Provide the [X, Y] coordinate of the cell's center where the given text is located.  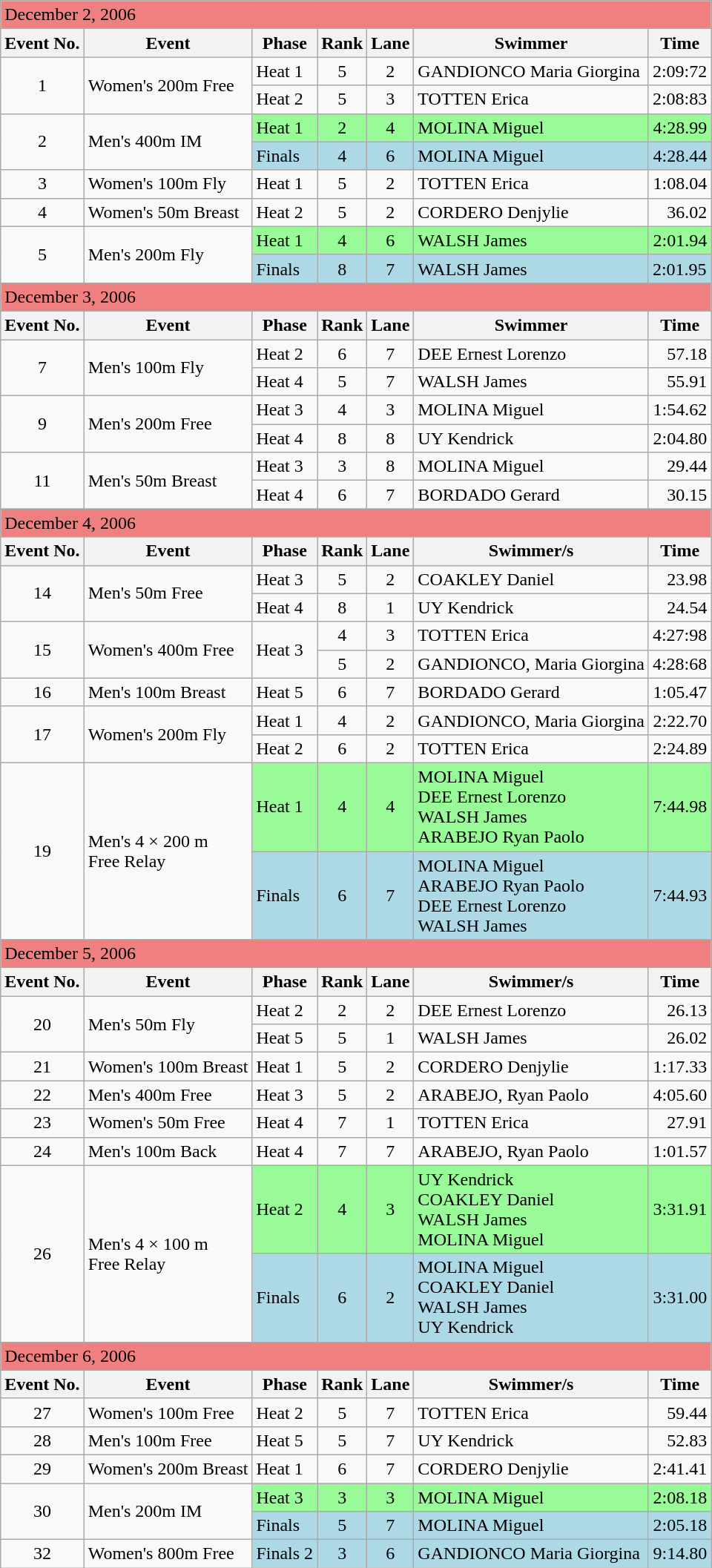
December 5, 2006 [356, 954]
22 [42, 1095]
Men's 200m IM [168, 1512]
11 [42, 481]
27 [42, 1412]
36.02 [679, 212]
Men's 50m Free [168, 593]
Men's 4 × 100 m Free Relay [168, 1254]
Women's 200m Fly [168, 734]
Finals 2 [285, 1554]
Women's 800m Free [168, 1554]
4:27:98 [679, 636]
December 4, 2006 [356, 523]
Men's 100m Back [168, 1151]
55.91 [679, 382]
14 [42, 593]
59.44 [679, 1412]
Men's 100m Fly [168, 368]
4:28.99 [679, 128]
24.54 [679, 607]
23 [42, 1123]
Women's 50m Free [168, 1123]
23.98 [679, 579]
7:44.93 [679, 896]
COAKLEY Daniel [531, 579]
MOLINA MiguelDEE Ernest LorenzoWALSH JamesARABEJO Ryan Paolo [531, 807]
Men's 400m Free [168, 1095]
Men's 4 × 200 m Free Relay [168, 851]
28 [42, 1440]
1:08.04 [679, 184]
December 2, 2006 [356, 15]
Women's 100m Breast [168, 1067]
27.91 [679, 1123]
15 [42, 650]
26.13 [679, 1010]
December 3, 2006 [356, 297]
21 [42, 1067]
26.02 [679, 1038]
30.15 [679, 495]
Women's 100m Free [168, 1412]
2:22.70 [679, 720]
4:28.44 [679, 156]
1:01.57 [679, 1151]
20 [42, 1024]
57.18 [679, 354]
Men's 200m Free [168, 424]
2:04.80 [679, 438]
9:14.80 [679, 1554]
Women's 400m Free [168, 650]
2:08:83 [679, 99]
4:28:68 [679, 664]
UY KendrickCOAKLEY DanielWALSH JamesMOLINA Miguel [531, 1209]
7:44.98 [679, 807]
December 6, 2006 [356, 1356]
2:08.18 [679, 1498]
2:05.18 [679, 1526]
Men's 100m Breast [168, 692]
1:54.62 [679, 410]
16 [42, 692]
Men's 50m Breast [168, 481]
2:01.94 [679, 240]
32 [42, 1554]
29.44 [679, 467]
26 [42, 1254]
MOLINA MiguelARABEJO Ryan PaoloDEE Ernest LorenzoWALSH James [531, 896]
3:31.00 [679, 1298]
Men's 200m Fly [168, 254]
19 [42, 851]
52.83 [679, 1440]
4:05.60 [679, 1095]
Men's 400m IM [168, 142]
Men's 50m Fly [168, 1024]
Men's 100m Free [168, 1440]
1:17.33 [679, 1067]
Women's 200m Free [168, 85]
Women's 100m Fly [168, 184]
2:41.41 [679, 1469]
Women's 200m Breast [168, 1469]
2:09:72 [679, 71]
MOLINA MiguelCOAKLEY DanielWALSH JamesUY Kendrick [531, 1298]
2:24.89 [679, 748]
17 [42, 734]
Women's 50m Breast [168, 212]
3:31.91 [679, 1209]
1:05.47 [679, 692]
29 [42, 1469]
2:01.95 [679, 269]
9 [42, 424]
24 [42, 1151]
30 [42, 1512]
